Output the [x, y] coordinate of the center of the cell containing the given text.  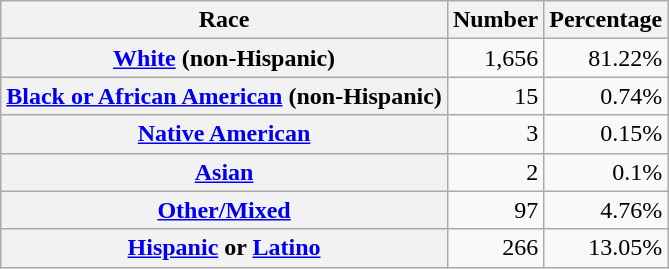
0.74% [606, 96]
Asian [224, 172]
2 [495, 172]
Percentage [606, 20]
97 [495, 210]
Other/Mixed [224, 210]
1,656 [495, 58]
Hispanic or Latino [224, 248]
13.05% [606, 248]
4.76% [606, 210]
15 [495, 96]
81.22% [606, 58]
Number [495, 20]
266 [495, 248]
Native American [224, 134]
3 [495, 134]
0.1% [606, 172]
Black or African American (non-Hispanic) [224, 96]
0.15% [606, 134]
Race [224, 20]
White (non-Hispanic) [224, 58]
